Locate the cell with the specified text and output its (X, Y) center coordinate. 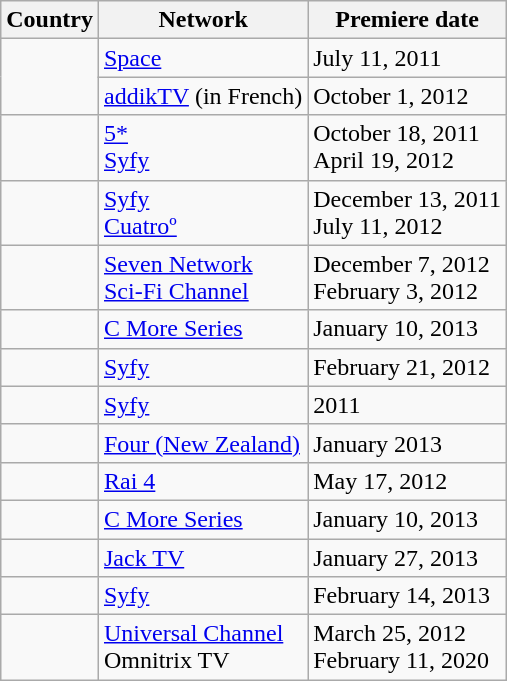
Four (New Zealand) (202, 443)
October 18, 2011April 19, 2012 (408, 148)
addikTV (in French) (202, 96)
Rai 4 (202, 481)
February 14, 2013 (408, 596)
Network (202, 20)
January 2013 (408, 443)
December 13, 2011July 11, 2012 (408, 212)
July 11, 2011 (408, 58)
Space (202, 58)
SyfyCuatroº (202, 212)
5*Syfy (202, 148)
2011 (408, 405)
Premiere date (408, 20)
January 27, 2013 (408, 557)
Country (50, 20)
March 25, 2012 February 11, 2020 (408, 648)
February 21, 2012 (408, 367)
Jack TV (202, 557)
December 7, 2012February 3, 2012 (408, 278)
October 1, 2012 (408, 96)
May 17, 2012 (408, 481)
Universal Channel Omnitrix TV (202, 648)
Seven NetworkSci-Fi Channel (202, 278)
